Pinpoint the cell where the given text exists, returning its [X, Y] midpoint coordinate. 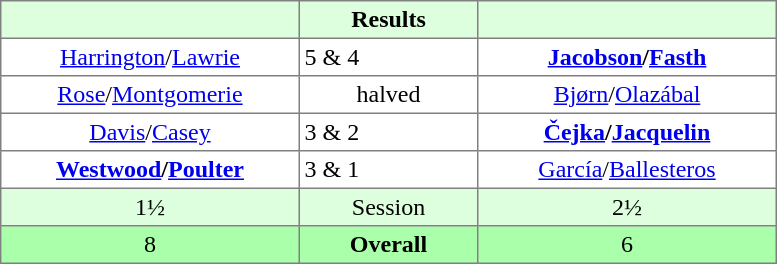
8 [150, 245]
3 & 1 [388, 170]
Harrington/Lawrie [150, 57]
Jacobson/Fasth [627, 57]
Session [388, 207]
Bjørn/Olazábal [627, 95]
Overall [388, 245]
1½ [150, 207]
halved [388, 95]
Davis/Casey [150, 132]
3 & 2 [388, 132]
2½ [627, 207]
Westwood/Poulter [150, 170]
Čejka/Jacquelin [627, 132]
5 & 4 [388, 57]
Results [388, 20]
García/Ballesteros [627, 170]
6 [627, 245]
Rose/Montgomerie [150, 95]
